Find where the given text appears and provide that cell's center as (X, Y) coordinate. 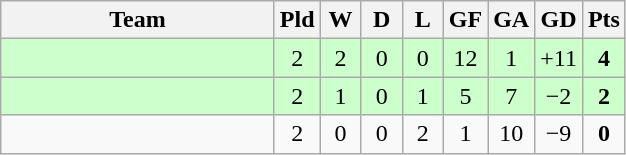
4 (604, 58)
Pld (297, 20)
GD (559, 20)
−9 (559, 134)
W (340, 20)
Team (138, 20)
L (422, 20)
+11 (559, 58)
7 (512, 96)
GF (465, 20)
12 (465, 58)
D (382, 20)
GA (512, 20)
5 (465, 96)
10 (512, 134)
−2 (559, 96)
Pts (604, 20)
